Return the (x, y) coordinate for the center point of the cell that contains the specified text.  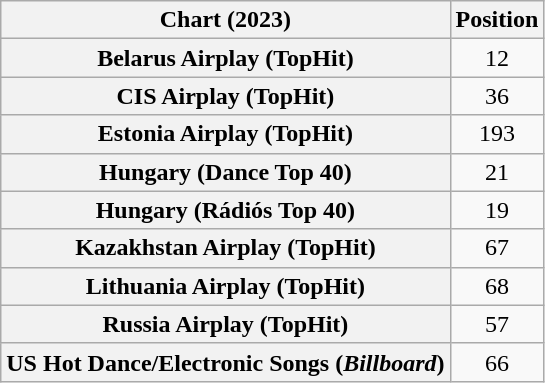
21 (497, 172)
Hungary (Dance Top 40) (226, 172)
66 (497, 362)
Position (497, 20)
57 (497, 324)
36 (497, 96)
67 (497, 248)
CIS Airplay (TopHit) (226, 96)
Russia Airplay (TopHit) (226, 324)
Kazakhstan Airplay (TopHit) (226, 248)
US Hot Dance/Electronic Songs (Billboard) (226, 362)
12 (497, 58)
68 (497, 286)
193 (497, 134)
19 (497, 210)
Estonia Airplay (TopHit) (226, 134)
Belarus Airplay (TopHit) (226, 58)
Hungary (Rádiós Top 40) (226, 210)
Lithuania Airplay (TopHit) (226, 286)
Chart (2023) (226, 20)
